Capture the cell that displays the provided text and extract its [X, Y] central coordinate. 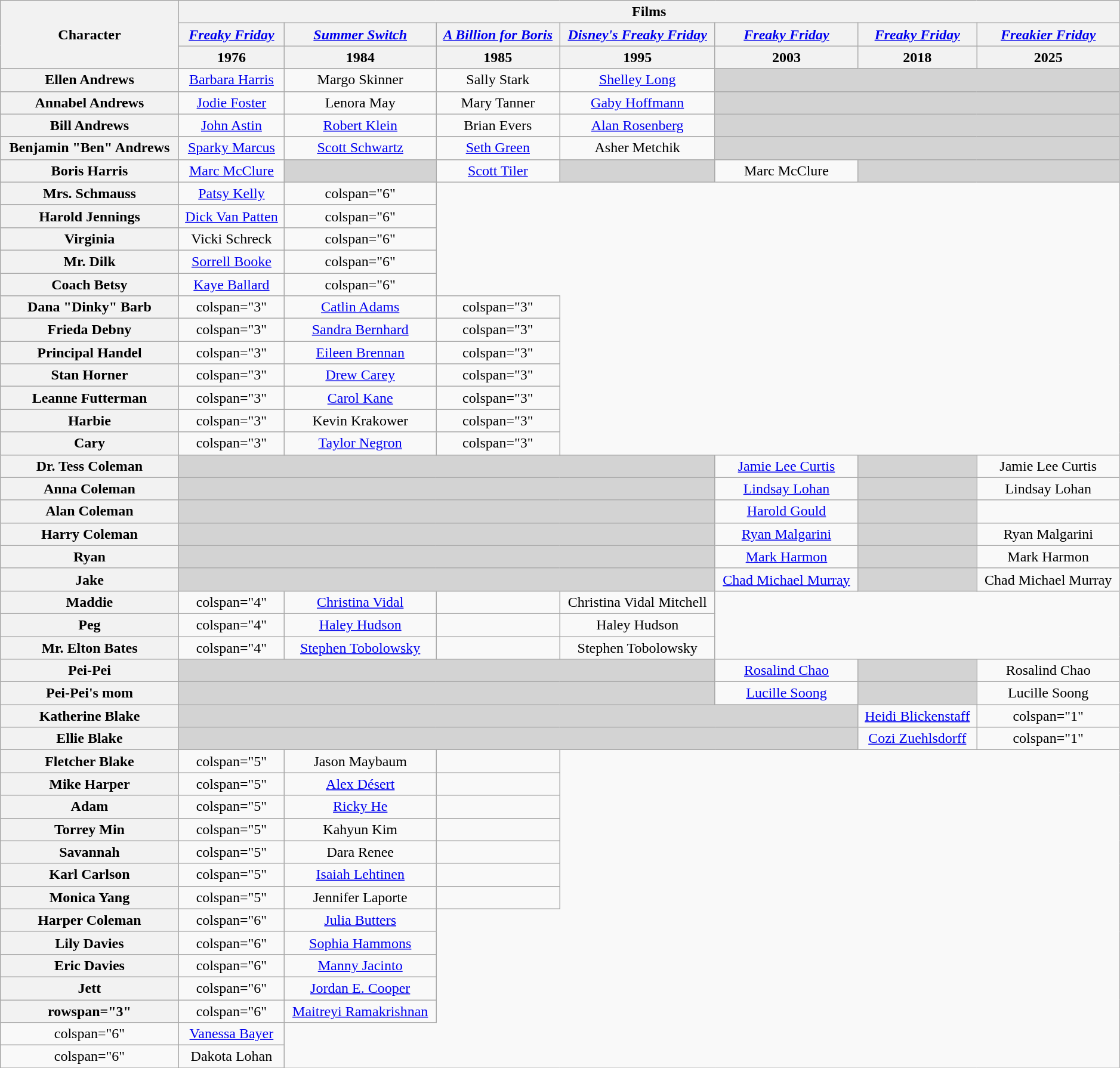
Carol Kane [360, 398]
Patsy Kelly [232, 193]
2003 [786, 57]
Jodie Foster [232, 103]
1976 [232, 57]
Sorrell Booke [232, 261]
1984 [360, 57]
Dara Renee [360, 852]
Stan Horner [90, 375]
Barbara Harris [232, 80]
Cary [90, 443]
Jake [90, 579]
Heidi Blickenstaff [918, 716]
Julia Butters [360, 920]
Harper Coleman [90, 920]
Harold Jennings [90, 216]
Peg [90, 625]
Lily Davies [90, 943]
Jennifer Laporte [360, 897]
Harry Coleman [90, 534]
Dakota Lohan [232, 1057]
Kevin Krakower [360, 421]
Coach Betsy [90, 285]
rowspan="3" [90, 1011]
Maddie [90, 602]
Jordan E. Cooper [360, 988]
Mrs. Schmauss [90, 193]
Annabel Andrews [90, 103]
Alex Désert [360, 784]
Scott Tiler [498, 171]
Isaiah Lehtinen [360, 875]
Fletcher Blake [90, 761]
Maitreyi Ramakrishnan [360, 1011]
Character [90, 35]
Ellen Andrews [90, 80]
Mary Tanner [498, 103]
Dr. Tess Coleman [90, 466]
2018 [918, 57]
Katherine Blake [90, 716]
Brian Evers [498, 125]
Cozi Zuehlsdorff [918, 739]
Adam [90, 807]
Ellie Blake [90, 739]
Freakier Friday [1048, 35]
Virginia [90, 239]
Christina Vidal Mitchell [637, 602]
Alan Coleman [90, 511]
Boris Harris [90, 171]
Torrey Min [90, 829]
2025 [1048, 57]
Mr. Dilk [90, 261]
Dana "Dinky" Barb [90, 307]
Monica Yang [90, 897]
Vicki Schreck [232, 239]
Savannah [90, 852]
Alan Rosenberg [637, 125]
Seth Green [498, 148]
Kaye Ballard [232, 285]
A Billion for Boris [498, 35]
Ricky He [360, 807]
Sophia Hammons [360, 943]
Catlin Adams [360, 307]
Jett [90, 988]
Disney's Freaky Friday [637, 35]
Harold Gould [786, 511]
Drew Carey [360, 375]
Sally Stark [498, 80]
Sandra Bernhard [360, 330]
John Astin [232, 125]
Frieda Debny [90, 330]
Mike Harper [90, 784]
Margo Skinner [360, 80]
Vanessa Bayer [232, 1034]
Ryan [90, 557]
Bill Andrews [90, 125]
Karl Carlson [90, 875]
Taylor Negron [360, 443]
Jason Maybaum [360, 761]
Kahyun Kim [360, 829]
Eileen Brennan [360, 353]
Asher Metchik [637, 148]
Pei-Pei's mom [90, 693]
Sparky Marcus [232, 148]
1995 [637, 57]
1985 [498, 57]
Films [649, 12]
Christina Vidal [360, 602]
Summer Switch [360, 35]
Leanne Futterman [90, 398]
Scott Schwartz [360, 148]
Harbie [90, 421]
Dick Van Patten [232, 216]
Benjamin "Ben" Andrews [90, 148]
Shelley Long [637, 80]
Mr. Elton Bates [90, 647]
Principal Handel [90, 353]
Robert Klein [360, 125]
Eric Davies [90, 965]
Lenora May [360, 103]
Anna Coleman [90, 489]
Manny Jacinto [360, 965]
Pei-Pei [90, 671]
Gaby Hoffmann [637, 103]
